Detect which cell encompasses the target text, then output its [x, y] center coordinate. 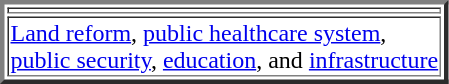
Land reform, public healthcare system, public security, education, and infrastructure [225, 46]
